Pinpoint the cell where the given text exists, returning its [x, y] midpoint coordinate. 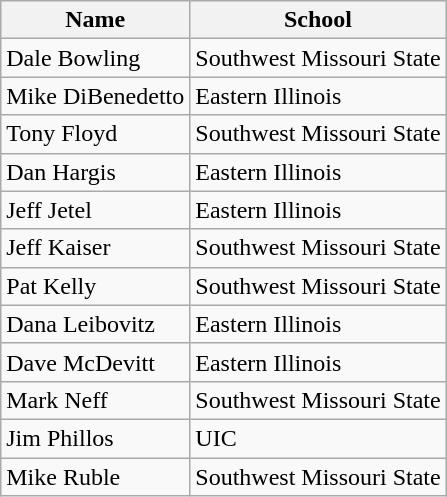
Jim Phillos [96, 438]
UIC [318, 438]
Dana Leibovitz [96, 324]
Pat Kelly [96, 286]
Jeff Jetel [96, 210]
Name [96, 20]
Dale Bowling [96, 58]
Dave McDevitt [96, 362]
School [318, 20]
Mike Ruble [96, 477]
Mike DiBenedetto [96, 96]
Jeff Kaiser [96, 248]
Tony Floyd [96, 134]
Mark Neff [96, 400]
Dan Hargis [96, 172]
